Pinpoint the cell where the given text exists, returning its (x, y) midpoint coordinate. 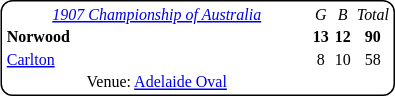
Norwood (156, 37)
Total (372, 14)
90 (372, 37)
10 (342, 60)
12 (342, 37)
Venue: Adelaide Oval (156, 82)
G (320, 14)
Carlton (156, 60)
B (342, 14)
1907 Championship of Australia (156, 14)
58 (372, 60)
8 (320, 60)
13 (320, 37)
